Locate the cell with the specified text and output its (x, y) center coordinate. 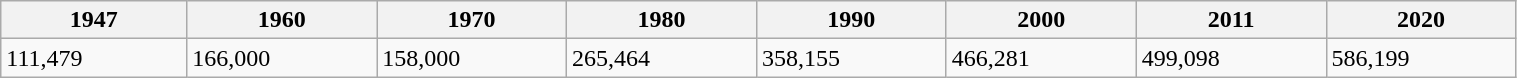
466,281 (1041, 58)
1990 (851, 20)
111,479 (94, 58)
1970 (472, 20)
265,464 (662, 58)
358,155 (851, 58)
499,098 (1231, 58)
2020 (1421, 20)
2011 (1231, 20)
158,000 (472, 58)
2000 (1041, 20)
1980 (662, 20)
1947 (94, 20)
1960 (282, 20)
586,199 (1421, 58)
166,000 (282, 58)
